Determine the [X, Y] coordinate at the center of the cell enclosing the given text.  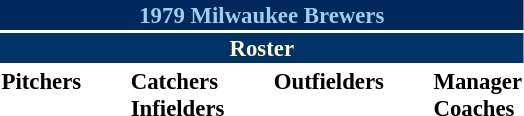
Roster [262, 48]
1979 Milwaukee Brewers [262, 15]
